Identify which cell holds the provided text, then report its (X, Y) central coordinate. 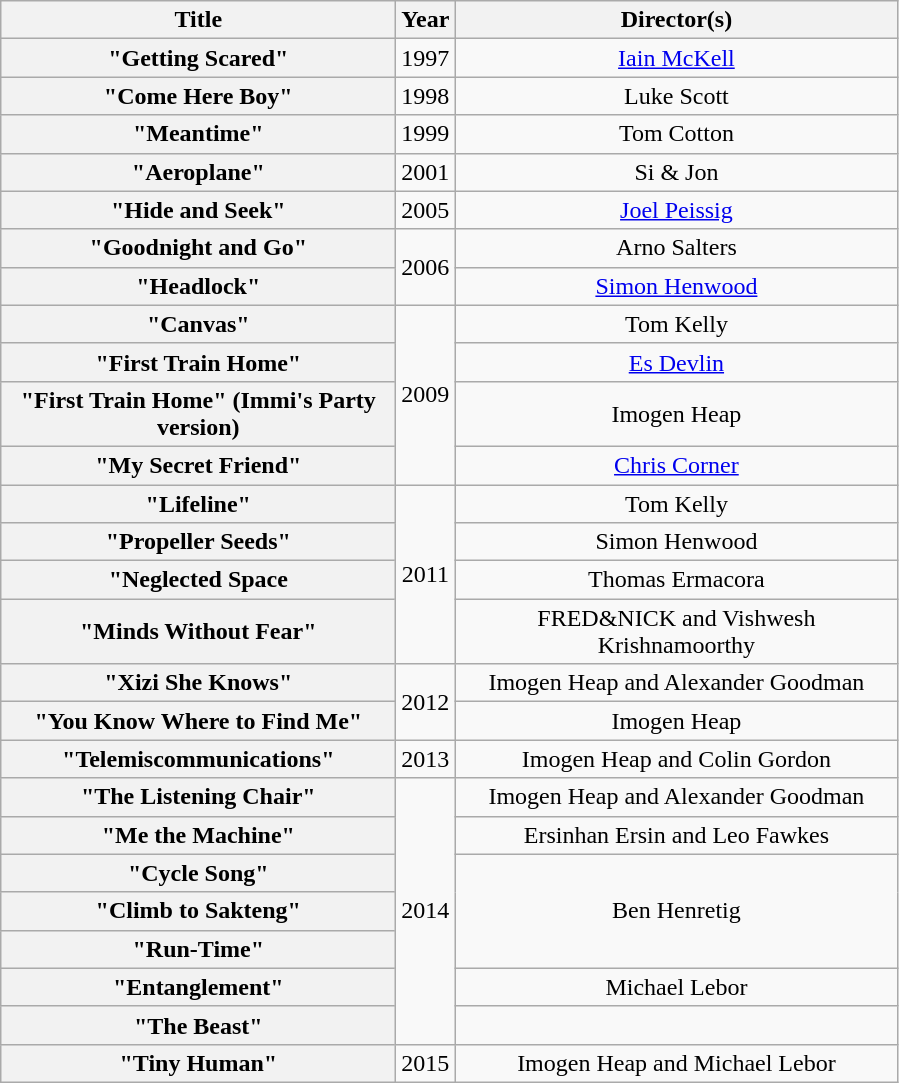
"Telemiscommunications" (198, 759)
"Come Here Boy" (198, 96)
"Getting Scared" (198, 58)
Title (198, 20)
Arno Salters (676, 248)
Thomas Ermacora (676, 580)
2006 (426, 267)
Director(s) (676, 20)
"Run-Time" (198, 949)
"Aeroplane" (198, 172)
Imogen Heap and Michael Lebor (676, 1063)
Joel Peissig (676, 210)
"Minds Without Fear" (198, 632)
"Neglected Space (198, 580)
2011 (426, 574)
Si & Jon (676, 172)
"Cycle Song" (198, 873)
Ben Henretig (676, 911)
"The Beast" (198, 1025)
"Xizi She Knows" (198, 683)
"Me the Machine" (198, 835)
2015 (426, 1063)
Iain McKell (676, 58)
1997 (426, 58)
2013 (426, 759)
2012 (426, 702)
"First Train Home" (198, 362)
2001 (426, 172)
2005 (426, 210)
Ersinhan Ersin and Leo Fawkes (676, 835)
Tom Cotton (676, 134)
Luke Scott (676, 96)
"Lifeline" (198, 503)
"Hide and Seek" (198, 210)
"The Listening Chair" (198, 797)
"Tiny Human" (198, 1063)
1998 (426, 96)
"Headlock" (198, 286)
"You Know Where to Find Me" (198, 721)
"Propeller Seeds" (198, 542)
Imogen Heap and Colin Gordon (676, 759)
FRED&NICK and Vishwesh Krishnamoorthy (676, 632)
"Entanglement" (198, 987)
"First Train Home" (Immi's Party version) (198, 414)
2009 (426, 394)
"Climb to Sakteng" (198, 911)
Michael Lebor (676, 987)
"Meantime" (198, 134)
"My Secret Friend" (198, 465)
"Canvas" (198, 324)
1999 (426, 134)
2014 (426, 911)
Year (426, 20)
"Goodnight and Go" (198, 248)
Chris Corner (676, 465)
Es Devlin (676, 362)
